Extract the [X, Y] coordinate from the center of the cell holding the provided text.  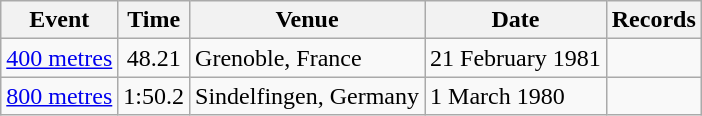
Grenoble, France [308, 58]
1 March 1980 [516, 96]
21 February 1981 [516, 58]
800 metres [60, 96]
Time [154, 20]
Event [60, 20]
Venue [308, 20]
1:50.2 [154, 96]
Date [516, 20]
Sindelfingen, Germany [308, 96]
Records [654, 20]
400 metres [60, 58]
48.21 [154, 58]
